Search for the cell housing the specified text and yield its [x, y] center coordinate. 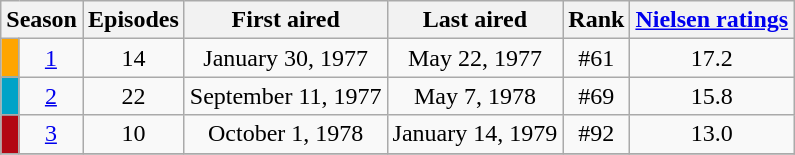
17.2 [712, 58]
#61 [596, 58]
14 [133, 58]
October 1, 1978 [286, 134]
May 7, 1978 [475, 96]
Nielsen ratings [712, 20]
2 [50, 96]
May 22, 1977 [475, 58]
10 [133, 134]
3 [50, 134]
January 30, 1977 [286, 58]
22 [133, 96]
Episodes [133, 20]
Rank [596, 20]
September 11, 1977 [286, 96]
15.8 [712, 96]
Season [42, 20]
First aired [286, 20]
#92 [596, 134]
13.0 [712, 134]
1 [50, 58]
January 14, 1979 [475, 134]
Last aired [475, 20]
#69 [596, 96]
